Output the (X, Y) coordinate of the center of the cell containing the given text.  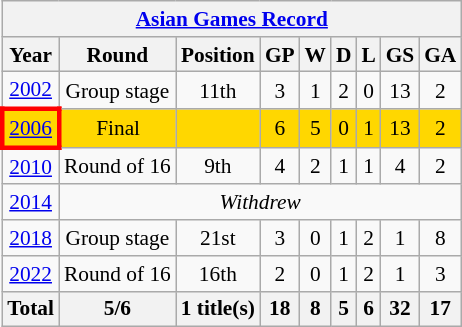
9th (218, 166)
21st (218, 238)
D (344, 55)
Position (218, 55)
5/6 (118, 309)
2022 (30, 274)
2014 (30, 203)
32 (400, 309)
16th (218, 274)
Final (118, 128)
Year (30, 55)
2010 (30, 166)
L (368, 55)
GA (440, 55)
W (316, 55)
GS (400, 55)
2018 (30, 238)
11th (218, 90)
Total (30, 309)
2006 (30, 128)
Round (118, 55)
18 (280, 309)
Withdrew (260, 203)
Asian Games Record (232, 19)
1 title(s) (218, 309)
GP (280, 55)
17 (440, 309)
2002 (30, 90)
